Provide the (x, y) coordinate of the cell's center where the given text is located.  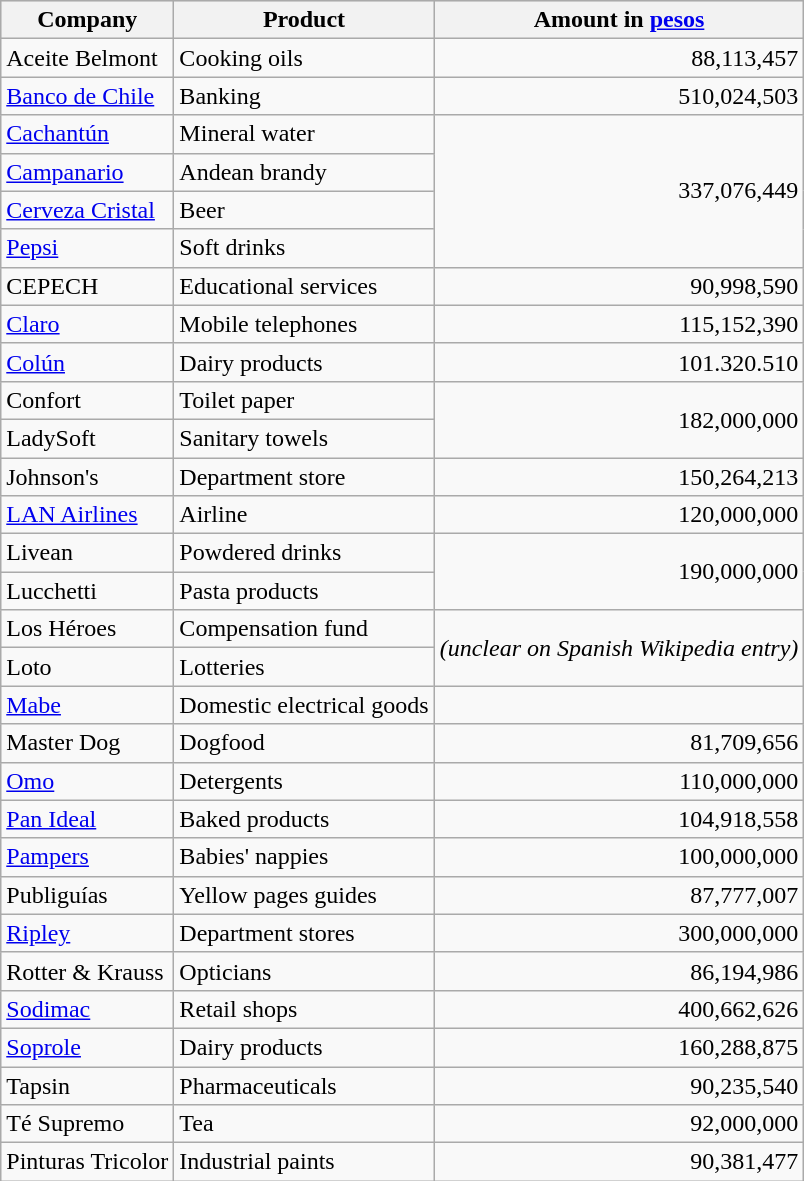
182,000,000 (619, 419)
510,024,503 (619, 96)
Cooking oils (304, 58)
88,113,457 (619, 58)
CEPECH (88, 286)
Toilet paper (304, 400)
Banco de Chile (88, 96)
90,235,540 (619, 1085)
92,000,000 (619, 1124)
Aceite Belmont (88, 58)
Loto (88, 667)
Tapsin (88, 1085)
Lotteries (304, 667)
81,709,656 (619, 743)
LAN Airlines (88, 515)
Master Dog (88, 743)
Pan Ideal (88, 819)
Dogfood (304, 743)
Mineral water (304, 134)
120,000,000 (619, 515)
Ripley (88, 933)
87,777,007 (619, 895)
101.320.510 (619, 362)
Colún (88, 362)
86,194,986 (619, 971)
Tea (304, 1124)
Cerveza Cristal (88, 210)
Pampers (88, 857)
90,998,590 (619, 286)
300,000,000 (619, 933)
Claro (88, 324)
LadySoft (88, 438)
Banking (304, 96)
Campanario (88, 172)
190,000,000 (619, 572)
150,264,213 (619, 477)
Beer (304, 210)
Opticians (304, 971)
Rotter & Krauss (88, 971)
Baked products (304, 819)
Detergents (304, 781)
Sanitary towels (304, 438)
400,662,626 (619, 1009)
90,381,477 (619, 1162)
Johnson's (88, 477)
Mobile telephones (304, 324)
Product (304, 20)
Confort (88, 400)
Retail shops (304, 1009)
Airline (304, 515)
337,076,449 (619, 191)
Pasta products (304, 591)
(unclear on Spanish Wikipedia entry) (619, 648)
160,288,875 (619, 1047)
Pepsi (88, 248)
Department store (304, 477)
Los Héroes (88, 629)
Company (88, 20)
Té Supremo (88, 1124)
Soft drinks (304, 248)
115,152,390 (619, 324)
Babies' nappies (304, 857)
Omo (88, 781)
Andean brandy (304, 172)
100,000,000 (619, 857)
Pinturas Tricolor (88, 1162)
Publiguías (88, 895)
104,918,558 (619, 819)
Cachantún (88, 134)
Pharmaceuticals (304, 1085)
Soprole (88, 1047)
Compensation fund (304, 629)
Educational services (304, 286)
Livean (88, 553)
Lucchetti (88, 591)
Yellow pages guides (304, 895)
Sodimac (88, 1009)
Domestic electrical goods (304, 705)
Mabe (88, 705)
Department stores (304, 933)
Amount in pesos (619, 20)
110,000,000 (619, 781)
Industrial paints (304, 1162)
Powdered drinks (304, 553)
